Determine the (X, Y) coordinate at the center of the cell enclosing the given text.  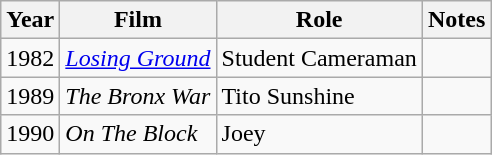
Role (319, 20)
The Bronx War (138, 96)
Film (138, 20)
Losing Ground (138, 58)
On The Block (138, 134)
1989 (30, 96)
1990 (30, 134)
1982 (30, 58)
Year (30, 20)
Notes (456, 20)
Joey (319, 134)
Student Cameraman (319, 58)
Tito Sunshine (319, 96)
